Find where the given text appears and provide that cell's center as (X, Y) coordinate. 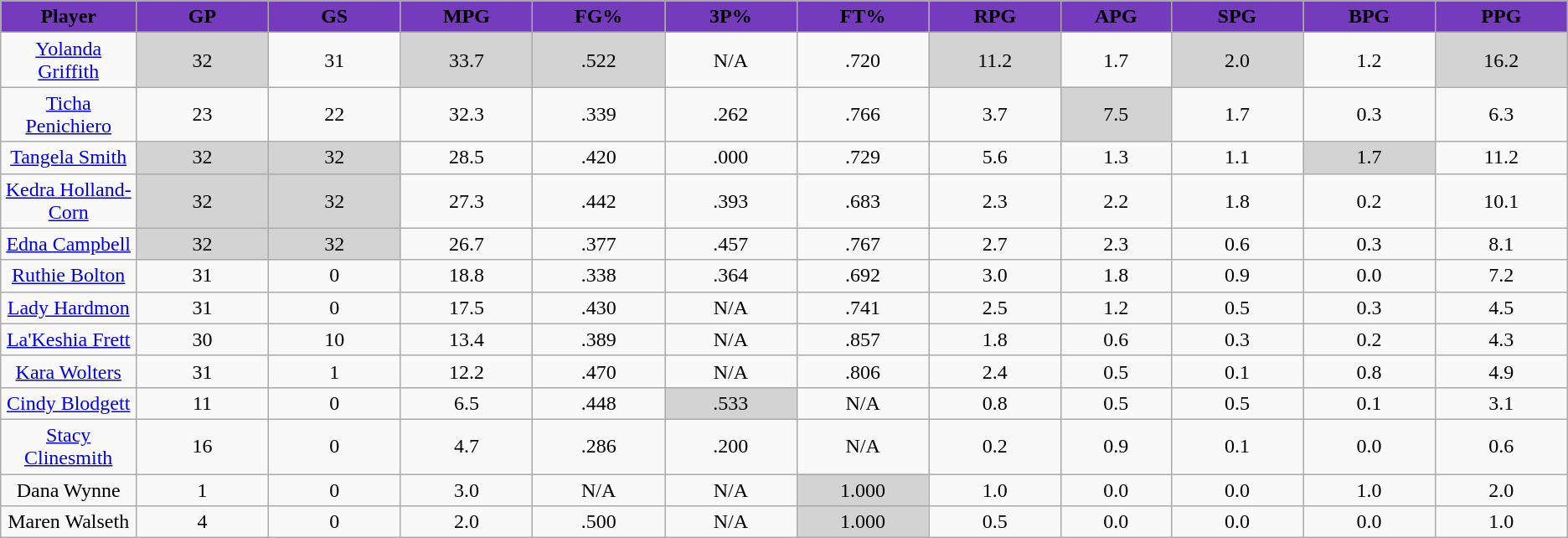
22 (334, 114)
.262 (731, 114)
8.1 (1501, 244)
33.7 (467, 60)
Player (69, 17)
2.2 (1116, 201)
10.1 (1501, 201)
.457 (731, 244)
4.3 (1501, 339)
.766 (863, 114)
GP (203, 17)
23 (203, 114)
4.5 (1501, 308)
Stacy Clinesmith (69, 446)
27.3 (467, 201)
.683 (863, 201)
7.5 (1116, 114)
.767 (863, 244)
Kedra Holland-Corn (69, 201)
FT% (863, 17)
.806 (863, 371)
1.3 (1116, 158)
5.6 (995, 158)
10 (334, 339)
11 (203, 403)
.200 (731, 446)
.430 (599, 308)
.420 (599, 158)
3.1 (1501, 403)
.389 (599, 339)
16 (203, 446)
4 (203, 522)
.339 (599, 114)
Edna Campbell (69, 244)
1.1 (1237, 158)
.448 (599, 403)
26.7 (467, 244)
Kara Wolters (69, 371)
GS (334, 17)
2.5 (995, 308)
2.4 (995, 371)
.442 (599, 201)
Cindy Blodgett (69, 403)
17.5 (467, 308)
APG (1116, 17)
7.2 (1501, 276)
.522 (599, 60)
.286 (599, 446)
.533 (731, 403)
SPG (1237, 17)
.500 (599, 522)
Tangela Smith (69, 158)
Lady Hardmon (69, 308)
Ticha Penichiero (69, 114)
6.5 (467, 403)
.364 (731, 276)
.692 (863, 276)
2.7 (995, 244)
PPG (1501, 17)
La'Keshia Frett (69, 339)
13.4 (467, 339)
Dana Wynne (69, 490)
30 (203, 339)
Maren Walseth (69, 522)
FG% (599, 17)
.857 (863, 339)
4.7 (467, 446)
16.2 (1501, 60)
.000 (731, 158)
.720 (863, 60)
Ruthie Bolton (69, 276)
.338 (599, 276)
3.7 (995, 114)
.377 (599, 244)
6.3 (1501, 114)
28.5 (467, 158)
12.2 (467, 371)
Yolanda Griffith (69, 60)
.729 (863, 158)
MPG (467, 17)
.741 (863, 308)
32.3 (467, 114)
BPG (1369, 17)
3P% (731, 17)
.393 (731, 201)
RPG (995, 17)
.470 (599, 371)
18.8 (467, 276)
4.9 (1501, 371)
